Identify which cell holds the provided text, then report its (X, Y) central coordinate. 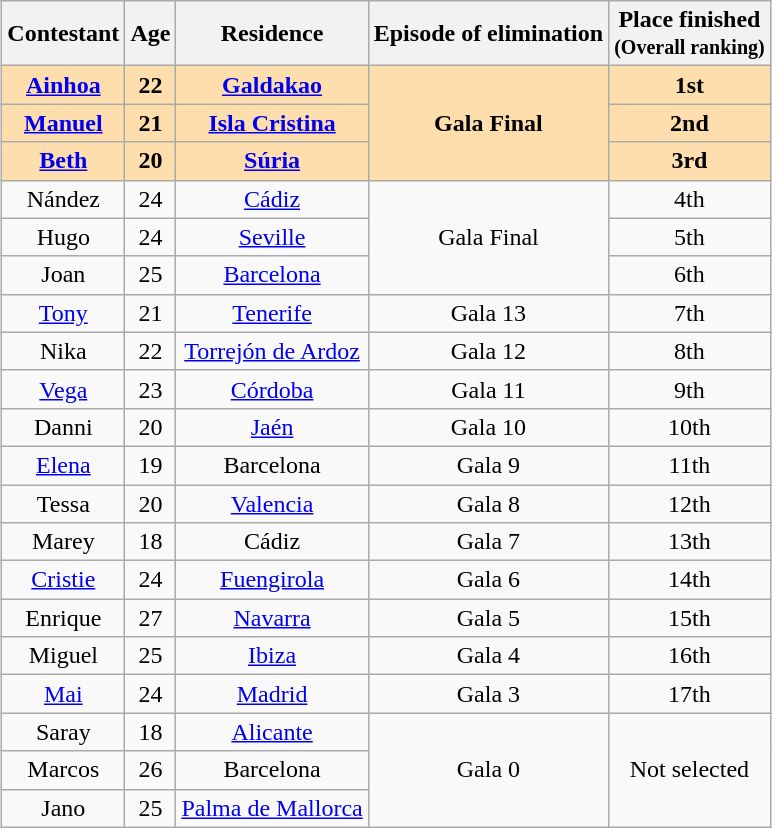
Gala 9 (488, 465)
Torrejón de Ardoz (272, 351)
Ibiza (272, 656)
Nández (64, 199)
9th (690, 389)
Not selected (690, 770)
Gala 3 (488, 694)
Episode of elimination (488, 34)
Tenerife (272, 313)
Ainhoa (64, 85)
7th (690, 313)
Gala 7 (488, 542)
12th (690, 503)
Saray (64, 732)
Isla Cristina (272, 123)
10th (690, 427)
Mai (64, 694)
Navarra (272, 618)
6th (690, 275)
Galdakao (272, 85)
Jaén (272, 427)
Tony (64, 313)
2nd (690, 123)
Miguel (64, 656)
Nika (64, 351)
Place finished(Overall ranking) (690, 34)
Valencia (272, 503)
5th (690, 237)
Joan (64, 275)
Gala 5 (488, 618)
Gala 8 (488, 503)
27 (150, 618)
Marey (64, 542)
1st (690, 85)
Madrid (272, 694)
Gala 6 (488, 580)
26 (150, 770)
Palma de Mallorca (272, 808)
Elena (64, 465)
Gala 13 (488, 313)
17th (690, 694)
Residence (272, 34)
Gala 4 (488, 656)
3rd (690, 161)
Hugo (64, 237)
4th (690, 199)
Beth (64, 161)
Danni (64, 427)
19 (150, 465)
Tessa (64, 503)
Fuengirola (272, 580)
Súria (272, 161)
Gala 10 (488, 427)
13th (690, 542)
14th (690, 580)
Seville (272, 237)
Contestant (64, 34)
Córdoba (272, 389)
15th (690, 618)
Alicante (272, 732)
Jano (64, 808)
Enrique (64, 618)
Gala 0 (488, 770)
Marcos (64, 770)
16th (690, 656)
Manuel (64, 123)
Cristie (64, 580)
Gala 11 (488, 389)
Age (150, 34)
11th (690, 465)
Vega (64, 389)
23 (150, 389)
8th (690, 351)
Gala 12 (488, 351)
